Provide the (X, Y) coordinate of the cell's center where the given text is located.  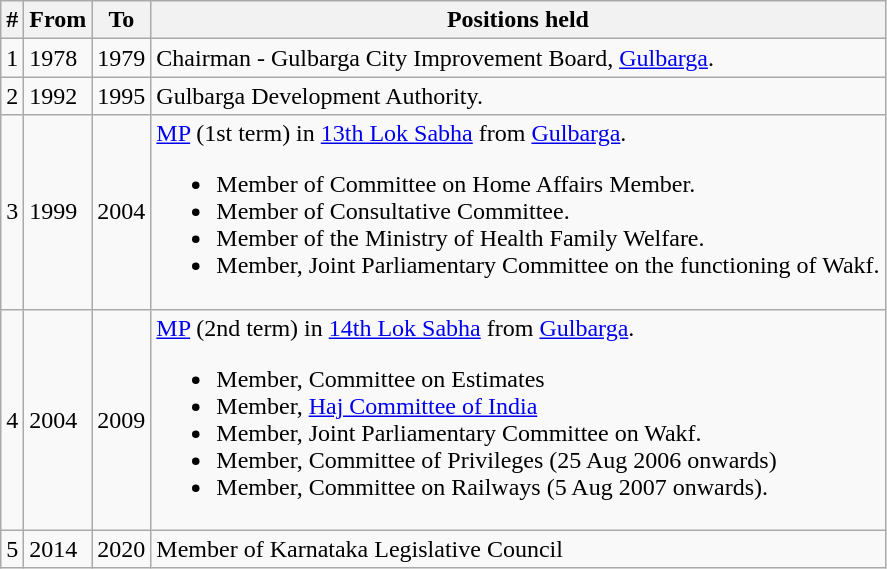
1992 (58, 96)
2020 (122, 549)
To (122, 20)
2014 (58, 549)
# (12, 20)
1978 (58, 58)
1 (12, 58)
1999 (58, 212)
Member of Karnataka Legislative Council (518, 549)
Gulbarga Development Authority. (518, 96)
4 (12, 420)
2009 (122, 420)
3 (12, 212)
Positions held (518, 20)
1979 (122, 58)
5 (12, 549)
2 (12, 96)
Chairman - Gulbarga City Improvement Board, Gulbarga. (518, 58)
1995 (122, 96)
From (58, 20)
